Scan for the cell matching the given text and deliver its (x, y) coordinate at center. 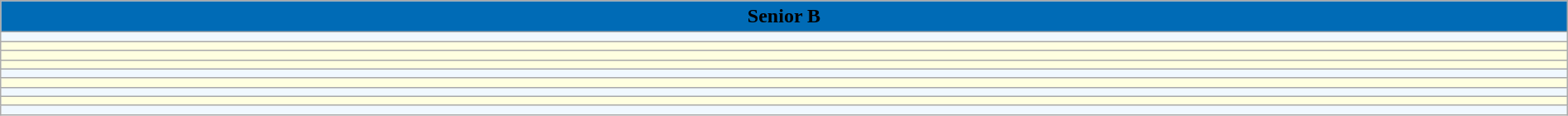
Senior B (784, 17)
